For the text-containing cell, return its midpoint in [x, y] coordinate format. 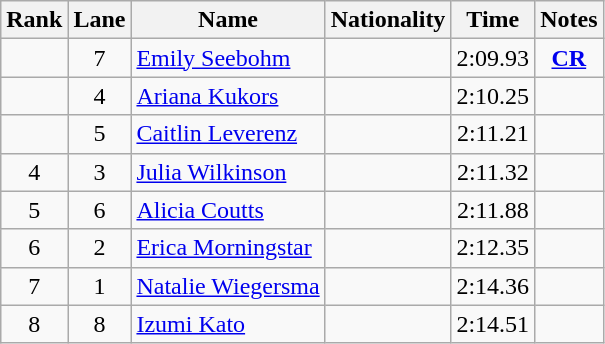
2:14.36 [493, 286]
1 [100, 286]
Lane [100, 20]
Caitlin Leverenz [228, 134]
CR [569, 58]
Alicia Coutts [228, 210]
Notes [569, 20]
Rank [34, 20]
Izumi Kato [228, 324]
2:12.35 [493, 248]
Emily Seebohm [228, 58]
Natalie Wiegersma [228, 286]
2:09.93 [493, 58]
Name [228, 20]
2:10.25 [493, 96]
3 [100, 172]
2 [100, 248]
2:11.88 [493, 210]
2:11.21 [493, 134]
2:11.32 [493, 172]
Ariana Kukors [228, 96]
2:14.51 [493, 324]
Time [493, 20]
Erica Morningstar [228, 248]
Nationality [388, 20]
Julia Wilkinson [228, 172]
